Return [x, y] of the center of cell containing provided text 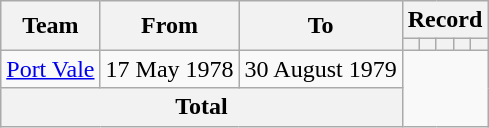
Record [445, 20]
17 May 1978 [170, 69]
To [320, 26]
30 August 1979 [320, 69]
From [170, 26]
Total [202, 107]
Port Vale [50, 69]
Team [50, 26]
